Scan for the cell matching the given text and deliver its (x, y) coordinate at center. 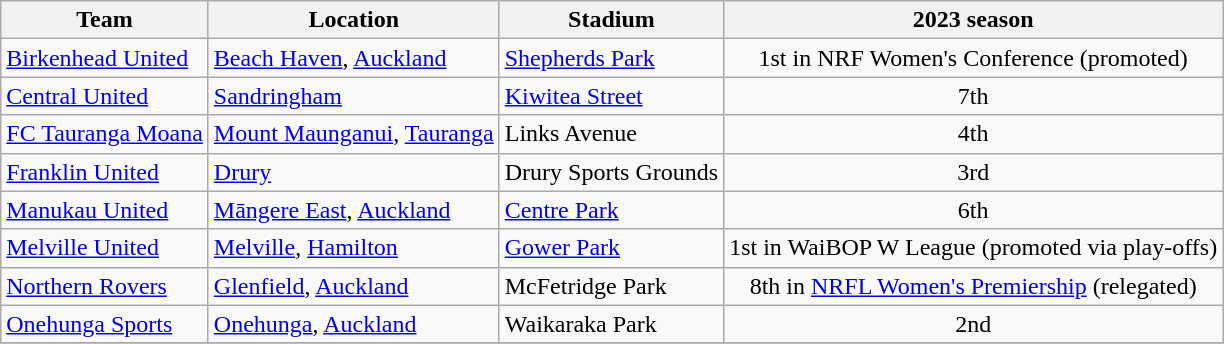
Onehunga Sports (105, 324)
Centre Park (611, 210)
Location (354, 20)
Glenfield, Auckland (354, 286)
Beach Haven, Auckland (354, 58)
3rd (974, 172)
Links Avenue (611, 134)
2nd (974, 324)
4th (974, 134)
Team (105, 20)
Central United (105, 96)
Waikaraka Park (611, 324)
Melville United (105, 248)
Māngere East, Auckland (354, 210)
6th (974, 210)
Drury (354, 172)
Onehunga, Auckland (354, 324)
Melville, Hamilton (354, 248)
Gower Park (611, 248)
Stadium (611, 20)
2023 season (974, 20)
Manukau United (105, 210)
Franklin United (105, 172)
Northern Rovers (105, 286)
8th in NRFL Women's Premiership (relegated) (974, 286)
Kiwitea Street (611, 96)
Sandringham (354, 96)
McFetridge Park (611, 286)
Drury Sports Grounds (611, 172)
Birkenhead United (105, 58)
1st in WaiBOP W League (promoted via play-offs) (974, 248)
Mount Maunganui, Tauranga (354, 134)
Shepherds Park (611, 58)
7th (974, 96)
1st in NRF Women's Conference (promoted) (974, 58)
FC Tauranga Moana (105, 134)
